Identify which cell holds the provided text, then report its [X, Y] central coordinate. 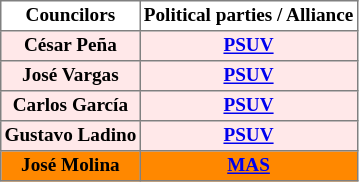
César Peña [70, 46]
Political parties / Alliance [248, 16]
Councilors [70, 16]
Gustavo Ladino [70, 136]
MAS [248, 166]
José Vargas [70, 76]
Carlos García [70, 106]
José Molina [70, 166]
